Find where the given text appears and provide that cell's center as [x, y] coordinate. 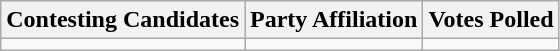
Votes Polled [491, 20]
Contesting Candidates [123, 20]
Party Affiliation [334, 20]
